Extract the (x, y) coordinate from the center of the cell holding the provided text.  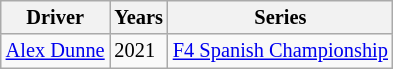
Series (280, 17)
2021 (139, 51)
Alex Dunne (56, 51)
Years (139, 17)
F4 Spanish Championship (280, 51)
Driver (56, 17)
